Extract the (x, y) coordinate from the center of the cell holding the provided text.  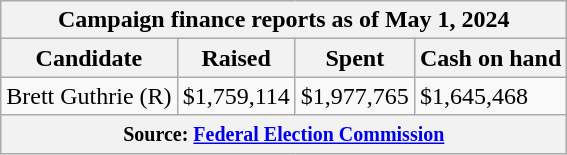
Brett Guthrie (R) (89, 96)
Campaign finance reports as of May 1, 2024 (284, 20)
Candidate (89, 58)
Source: Federal Election Commission (284, 134)
$1,759,114 (236, 96)
$1,977,765 (354, 96)
Raised (236, 58)
Cash on hand (490, 58)
$1,645,468 (490, 96)
Spent (354, 58)
